Output the (X, Y) coordinate of the center of the cell containing the given text.  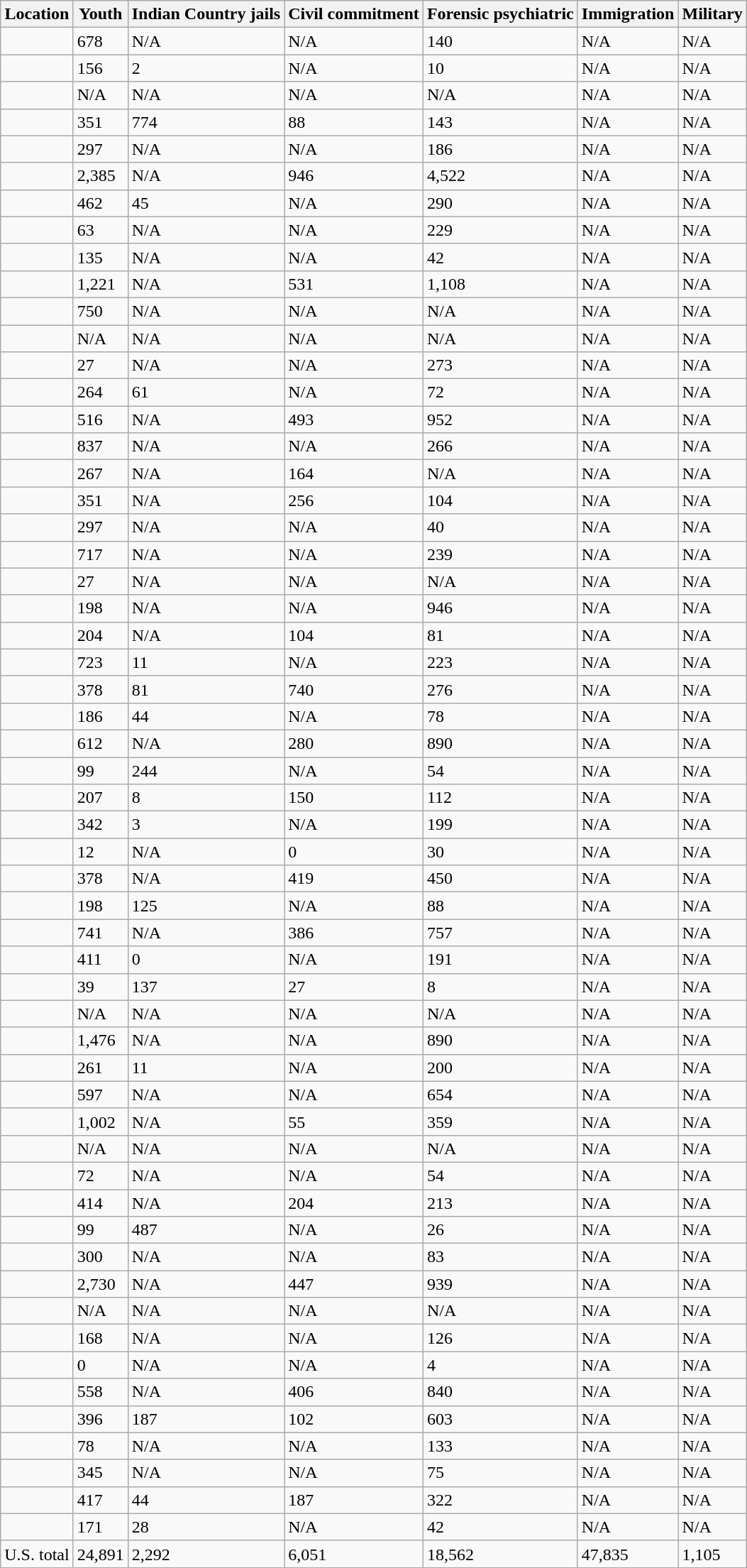
450 (500, 879)
558 (101, 1392)
411 (101, 960)
200 (500, 1068)
386 (354, 933)
267 (101, 473)
266 (500, 446)
840 (500, 1392)
717 (101, 554)
171 (101, 1527)
678 (101, 41)
26 (500, 1230)
1,221 (101, 284)
939 (500, 1284)
493 (354, 420)
359 (500, 1122)
290 (500, 203)
276 (500, 689)
Immigration (628, 14)
125 (206, 906)
10 (500, 68)
322 (500, 1500)
1,002 (101, 1122)
261 (101, 1068)
6,051 (354, 1554)
Military (712, 14)
264 (101, 393)
63 (101, 230)
2 (206, 68)
342 (101, 825)
1,476 (101, 1041)
757 (500, 933)
417 (101, 1500)
75 (500, 1473)
774 (206, 122)
654 (500, 1095)
30 (500, 852)
164 (354, 473)
256 (354, 500)
207 (101, 798)
150 (354, 798)
597 (101, 1095)
18,562 (500, 1554)
229 (500, 230)
487 (206, 1230)
837 (101, 446)
156 (101, 68)
516 (101, 420)
112 (500, 798)
Location (37, 14)
47,835 (628, 1554)
396 (101, 1419)
603 (500, 1419)
2,292 (206, 1554)
55 (354, 1122)
740 (354, 689)
28 (206, 1527)
750 (101, 311)
191 (500, 960)
2,385 (101, 176)
Indian Country jails (206, 14)
199 (500, 825)
213 (500, 1203)
12 (101, 852)
Youth (101, 14)
447 (354, 1284)
4,522 (500, 176)
140 (500, 41)
133 (500, 1446)
1,105 (712, 1554)
531 (354, 284)
102 (354, 1419)
3 (206, 825)
61 (206, 393)
300 (101, 1257)
39 (101, 987)
83 (500, 1257)
U.S. total (37, 1554)
345 (101, 1473)
952 (500, 420)
4 (500, 1365)
223 (500, 662)
135 (101, 257)
24,891 (101, 1554)
414 (101, 1203)
239 (500, 554)
612 (101, 743)
280 (354, 743)
419 (354, 879)
741 (101, 933)
168 (101, 1338)
723 (101, 662)
244 (206, 770)
143 (500, 122)
Forensic psychiatric (500, 14)
45 (206, 203)
462 (101, 203)
406 (354, 1392)
137 (206, 987)
126 (500, 1338)
1,108 (500, 284)
40 (500, 527)
2,730 (101, 1284)
Civil commitment (354, 14)
273 (500, 366)
